From the cell containing the given text, extract its center point as [X, Y] coordinate. 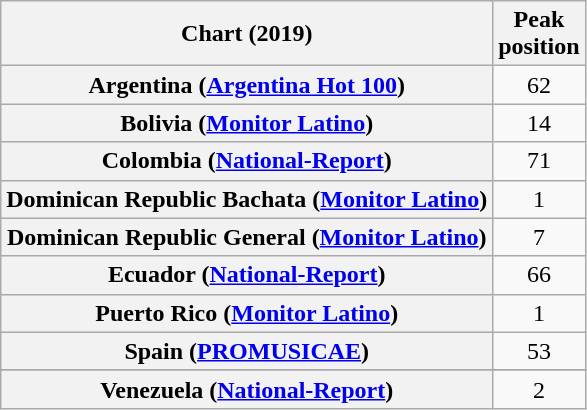
7 [539, 237]
14 [539, 123]
Puerto Rico (Monitor Latino) [247, 313]
Ecuador (National-Report) [247, 275]
Venezuela (National-Report) [247, 389]
66 [539, 275]
71 [539, 161]
Colombia (National-Report) [247, 161]
Bolivia (Monitor Latino) [247, 123]
Argentina (Argentina Hot 100) [247, 85]
Dominican Republic Bachata (Monitor Latino) [247, 199]
Dominican Republic General (Monitor Latino) [247, 237]
Spain (PROMUSICAE) [247, 351]
Peakposition [539, 34]
2 [539, 389]
62 [539, 85]
53 [539, 351]
Chart (2019) [247, 34]
